Locate the cell with the specified text and output its [x, y] center coordinate. 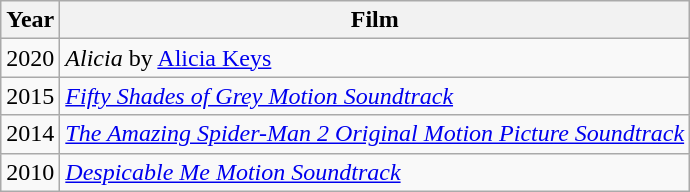
2014 [30, 134]
Film [375, 20]
Year [30, 20]
2020 [30, 58]
Fifty Shades of Grey Motion Soundtrack [375, 96]
The Amazing Spider-Man 2 Original Motion Picture Soundtrack [375, 134]
Alicia by Alicia Keys [375, 58]
2015 [30, 96]
2010 [30, 172]
Despicable Me Motion Soundtrack [375, 172]
